Output the [X, Y] coordinate of the center of the cell containing the given text.  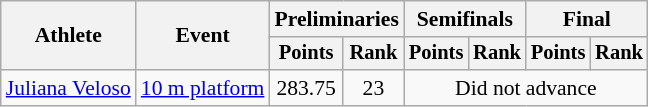
Final [587, 19]
Did not advance [526, 88]
Semifinals [465, 19]
Event [203, 36]
10 m platform [203, 88]
283.75 [306, 88]
Athlete [68, 36]
Juliana Veloso [68, 88]
23 [374, 88]
Preliminaries [336, 19]
